Capture the cell that displays the provided text and extract its [X, Y] central coordinate. 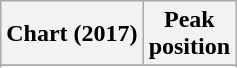
Chart (2017) [72, 34]
Peak position [189, 34]
